For the text-containing cell, return its midpoint in [X, Y] coordinate format. 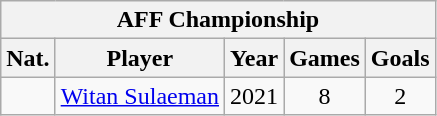
8 [325, 96]
2 [400, 96]
2021 [254, 96]
Goals [400, 58]
Year [254, 58]
Witan Sulaeman [140, 96]
Player [140, 58]
Games [325, 58]
Nat. [28, 58]
AFF Championship [218, 20]
